Output the (X, Y) coordinate of the center of the cell containing the given text.  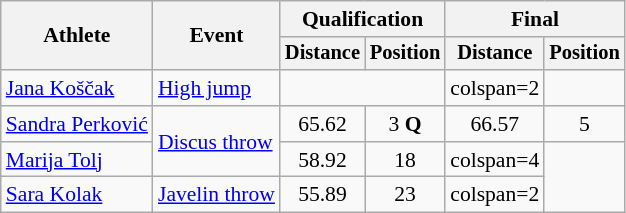
High jump (216, 88)
58.92 (322, 160)
Final (534, 19)
Sara Kolak (77, 195)
18 (405, 160)
3 Q (405, 124)
65.62 (322, 124)
66.57 (494, 124)
55.89 (322, 195)
Qualification (362, 19)
colspan=4 (494, 160)
Discus throw (216, 142)
Javelin throw (216, 195)
Sandra Perković (77, 124)
Athlete (77, 36)
23 (405, 195)
Marija Tolj (77, 160)
5 (584, 124)
Event (216, 36)
Jana Koščak (77, 88)
